Pinpoint the cell where the given text exists, returning its [X, Y] midpoint coordinate. 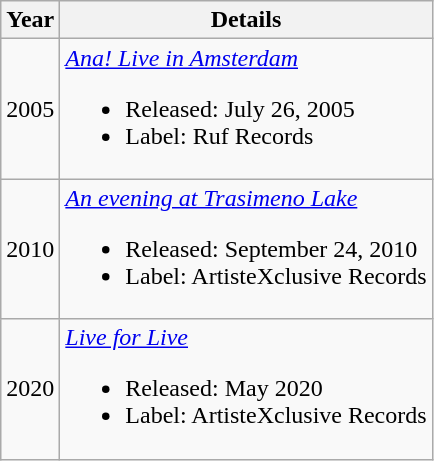
Year [30, 20]
2020 [30, 389]
2005 [30, 109]
Details [246, 20]
Ana! Live in AmsterdamReleased: July 26, 2005Label: Ruf Records [246, 109]
An evening at Trasimeno LakeReleased: September 24, 2010Label: ArtisteXclusive Records [246, 249]
2010 [30, 249]
Live for LiveReleased: May 2020Label: ArtisteXclusive Records [246, 389]
